Provide the (x, y) coordinate of the cell's center where the given text is located.  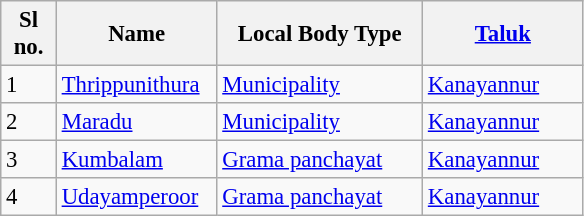
2 (29, 122)
3 (29, 160)
Name (136, 34)
1 (29, 85)
Taluk (504, 34)
Maradu (136, 122)
Udayamperoor (136, 197)
4 (29, 197)
Thrippunithura (136, 85)
Kumbalam (136, 160)
Local Body Type (320, 34)
Sl no. (29, 34)
